Return (x, y) of the center of cell containing provided text 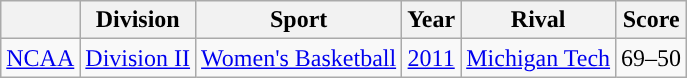
Division II (138, 58)
Score (652, 20)
Rival (538, 20)
Women's Basketball (299, 58)
Year (432, 20)
69–50 (652, 58)
Division (138, 20)
NCAA (40, 58)
Sport (299, 20)
Michigan Tech (538, 58)
2011 (432, 58)
